Locate the cell with the specified text and output its (x, y) center coordinate. 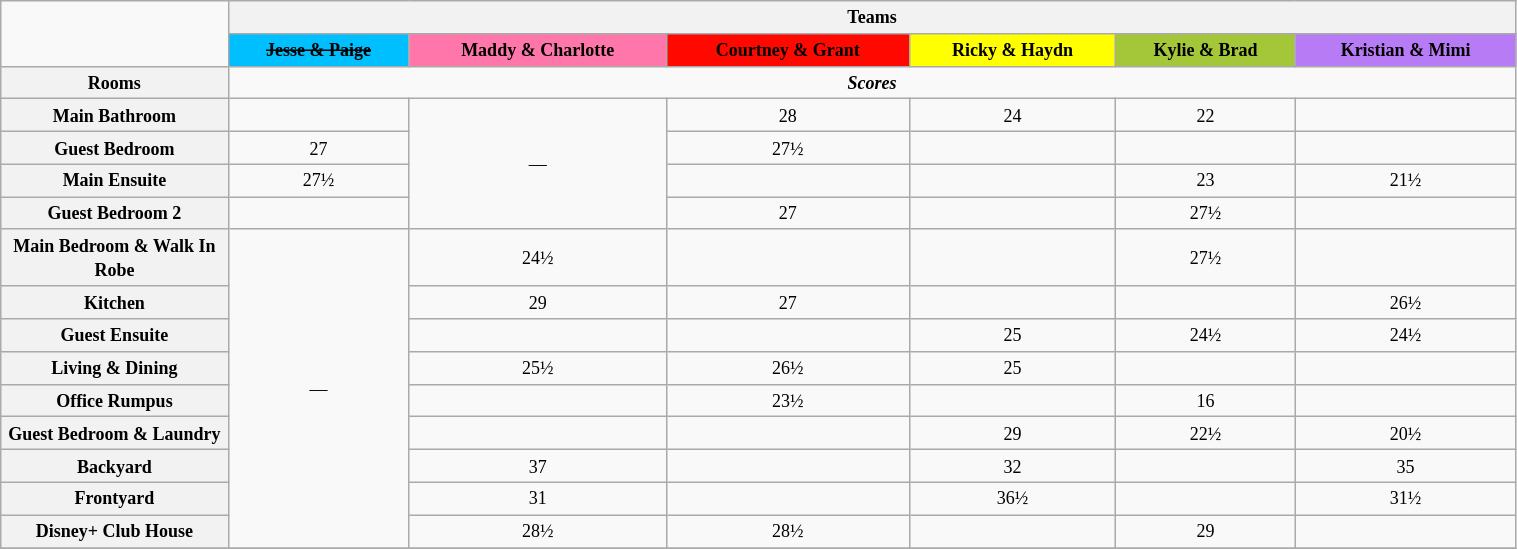
Rooms (114, 82)
28 (788, 116)
16 (1206, 400)
Scores (872, 82)
37 (538, 466)
Office Rumpus (114, 400)
Courtney & Grant (788, 50)
Living & Dining (114, 368)
25½ (538, 368)
Guest Bedroom (114, 148)
Kylie & Brad (1206, 50)
Jesse & Paige (318, 50)
23 (1206, 180)
22½ (1206, 434)
Frontyard (114, 498)
23½ (788, 400)
Guest Bedroom & Laundry (114, 434)
31½ (1406, 498)
Main Ensuite (114, 180)
22 (1206, 116)
Teams (872, 18)
35 (1406, 466)
32 (1012, 466)
Maddy & Charlotte (538, 50)
36½ (1012, 498)
20½ (1406, 434)
Main Bathroom (114, 116)
Ricky & Haydn (1012, 50)
Kristian & Mimi (1406, 50)
Guest Bedroom 2 (114, 214)
Main Bedroom & Walk In Robe (114, 258)
Backyard (114, 466)
Guest Ensuite (114, 336)
24 (1012, 116)
Disney+ Club House (114, 532)
21½ (1406, 180)
31 (538, 498)
Kitchen (114, 302)
